Return [x, y] of the center of cell containing provided text 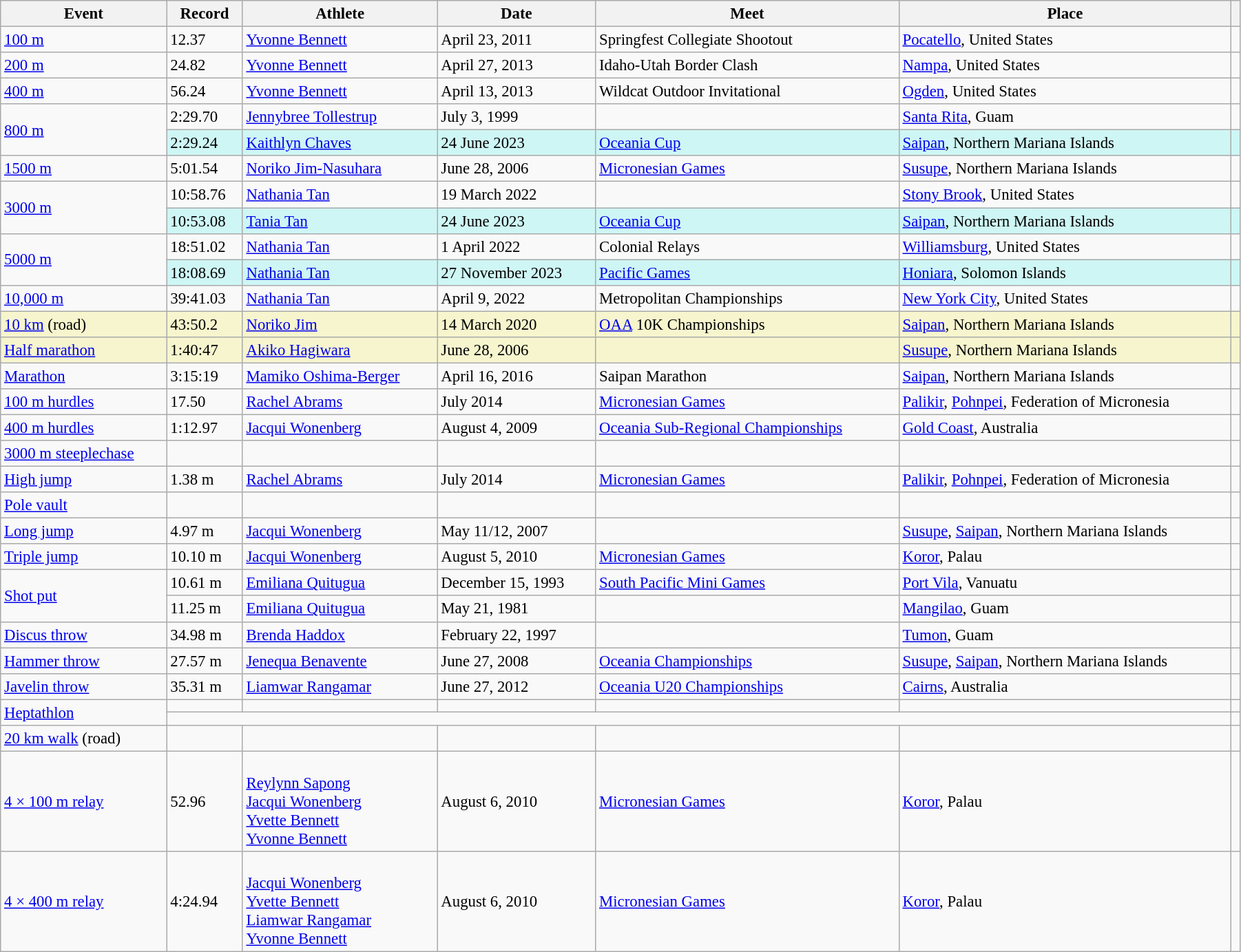
11.25 m [205, 609]
1 April 2022 [517, 246]
Pacific Games [748, 273]
Heptathlon [84, 712]
200 m [84, 65]
3000 m [84, 208]
Mamiko Oshima-Berger [340, 376]
South Pacific Mini Games [748, 583]
400 m [84, 92]
Tania Tan [340, 221]
Discus throw [84, 635]
Liamwar Rangamar [340, 686]
Triple jump [84, 557]
Cairns, Australia [1065, 686]
August 5, 2010 [517, 557]
May 11/12, 2007 [517, 531]
18:51.02 [205, 246]
1:12.97 [205, 427]
5:01.54 [205, 169]
400 m hurdles [84, 427]
July 3, 1999 [517, 117]
Saipan Marathon [748, 376]
Half marathon [84, 350]
17.50 [205, 402]
1.38 m [205, 480]
Jacqui WonenbergYvette BennettLiamwar RangamarYvonne Bennett [340, 902]
Place [1065, 14]
August 4, 2009 [517, 427]
12.37 [205, 40]
Shot put [84, 596]
10,000 m [84, 298]
Athlete [340, 14]
Colonial Relays [748, 246]
10:53.08 [205, 221]
Idaho-Utah Border Clash [748, 65]
4.97 m [205, 531]
Metropolitan Championships [748, 298]
Oceania Championships [748, 661]
Reylynn SapongJacqui WonenbergYvette BennettYvonne Bennett [340, 801]
OAA 10K Championships [748, 324]
Pole vault [84, 505]
Springfest Collegiate Shootout [748, 40]
10.61 m [205, 583]
Long jump [84, 531]
Ogden, United States [1065, 92]
Marathon [84, 376]
Jenequa Benavente [340, 661]
100 m [84, 40]
1:40:47 [205, 350]
May 21, 1981 [517, 609]
56.24 [205, 92]
18:08.69 [205, 273]
2:29.24 [205, 143]
February 22, 1997 [517, 635]
April 9, 2022 [517, 298]
1500 m [84, 169]
Javelin throw [84, 686]
Honiara, Solomon Islands [1065, 273]
Tumon, Guam [1065, 635]
April 27, 2013 [517, 65]
Noriko Jim [340, 324]
34.98 m [205, 635]
27 November 2023 [517, 273]
14 March 2020 [517, 324]
10.10 m [205, 557]
Mangilao, Guam [1065, 609]
10:58.76 [205, 195]
3:15:19 [205, 376]
10 km (road) [84, 324]
4:24.94 [205, 902]
December 15, 1993 [517, 583]
4 × 400 m relay [84, 902]
20 km walk (road) [84, 739]
Date [517, 14]
39:41.03 [205, 298]
June 27, 2012 [517, 686]
100 m hurdles [84, 402]
Oceania U20 Championships [748, 686]
Oceania Sub-Regional Championships [748, 427]
High jump [84, 480]
Akiko Hagiwara [340, 350]
5000 m [84, 259]
April 16, 2016 [517, 376]
New York City, United States [1065, 298]
43:50.2 [205, 324]
June 27, 2008 [517, 661]
Meet [748, 14]
Jennybree Tollestrup [340, 117]
Port Vila, Vanuatu [1065, 583]
Nampa, United States [1065, 65]
19 March 2022 [517, 195]
Record [205, 14]
Pocatello, United States [1065, 40]
24.82 [205, 65]
Noriko Jim-Nasuhara [340, 169]
April 13, 2013 [517, 92]
35.31 m [205, 686]
52.96 [205, 801]
Kaithlyn Chaves [340, 143]
Brenda Haddox [340, 635]
4 × 100 m relay [84, 801]
Wildcat Outdoor Invitational [748, 92]
Stony Brook, United States [1065, 195]
Williamsburg, United States [1065, 246]
27.57 m [205, 661]
Gold Coast, Australia [1065, 427]
Event [84, 14]
800 m [84, 129]
3000 m steeplechase [84, 454]
Santa Rita, Guam [1065, 117]
Hammer throw [84, 661]
2:29.70 [205, 117]
April 23, 2011 [517, 40]
